From the cell containing the given text, extract its center point as (x, y) coordinate. 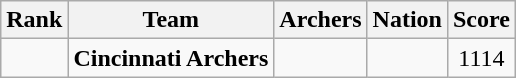
1114 (481, 58)
Cincinnati Archers (171, 58)
Nation (407, 20)
Rank (34, 20)
Team (171, 20)
Score (481, 20)
Archers (320, 20)
